Output the (X, Y) coordinate of the center of the cell containing the given text.  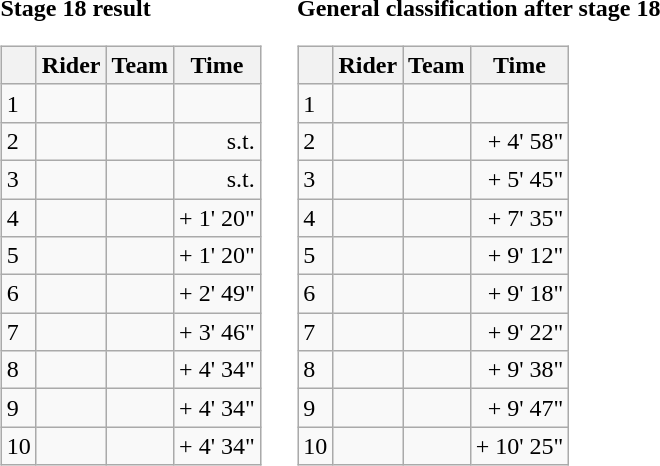
+ 9' 47" (520, 408)
+ 9' 18" (520, 294)
+ 9' 12" (520, 256)
+ 10' 25" (520, 446)
+ 4' 58" (520, 141)
+ 3' 46" (218, 332)
+ 5' 45" (520, 179)
+ 2' 49" (218, 294)
+ 9' 38" (520, 370)
+ 7' 35" (520, 217)
+ 9' 22" (520, 332)
